Scan for the cell matching the given text and deliver its (X, Y) coordinate at center. 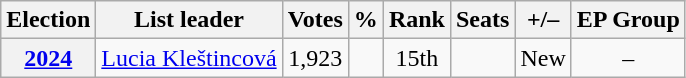
2024 (48, 58)
EP Group (628, 20)
Seats (482, 20)
15th (416, 58)
Rank (416, 20)
New (543, 58)
+/– (543, 20)
% (366, 20)
Lucia Kleštincová (189, 58)
– (628, 58)
1,923 (315, 58)
Election (48, 20)
List leader (189, 20)
Votes (315, 20)
